For the text-containing cell, return its midpoint in (X, Y) coordinate format. 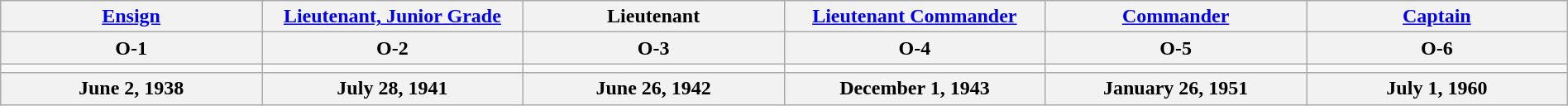
Commander (1176, 17)
Lieutenant, Junior Grade (392, 17)
December 1, 1943 (915, 89)
Captain (1437, 17)
O-2 (392, 48)
Lieutenant (653, 17)
Lieutenant Commander (915, 17)
July 28, 1941 (392, 89)
June 2, 1938 (131, 89)
O-4 (915, 48)
June 26, 1942 (653, 89)
O-1 (131, 48)
January 26, 1951 (1176, 89)
O-6 (1437, 48)
O-5 (1176, 48)
Ensign (131, 17)
O-3 (653, 48)
July 1, 1960 (1437, 89)
